Pinpoint the cell where the given text exists, returning its [x, y] midpoint coordinate. 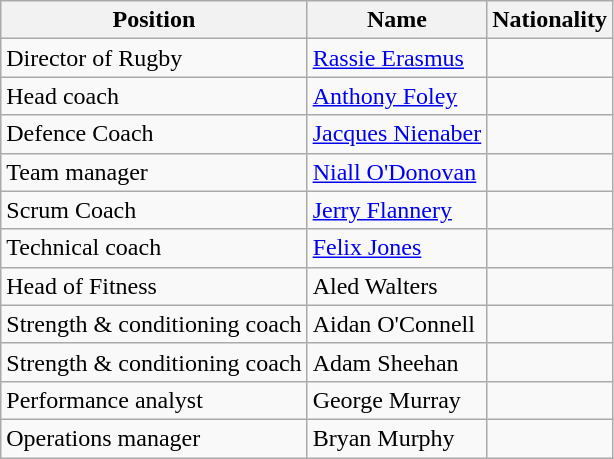
Position [154, 20]
Felix Jones [397, 248]
Head of Fitness [154, 286]
Aidan O'Connell [397, 324]
Adam Sheehan [397, 362]
Nationality [550, 20]
Defence Coach [154, 134]
Performance analyst [154, 400]
Technical coach [154, 248]
Team manager [154, 172]
Aled Walters [397, 286]
Jacques Nienaber [397, 134]
Head coach [154, 96]
Name [397, 20]
Rassie Erasmus [397, 58]
Jerry Flannery [397, 210]
Anthony Foley [397, 96]
Niall O'Donovan [397, 172]
George Murray [397, 400]
Scrum Coach [154, 210]
Bryan Murphy [397, 438]
Operations manager [154, 438]
Director of Rugby [154, 58]
